From the cell containing the given text, extract its center point as [X, Y] coordinate. 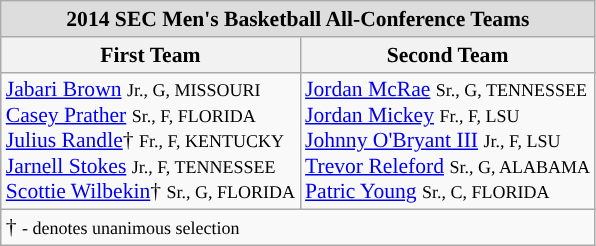
† - denotes unanimous selection [298, 228]
Second Team [448, 55]
Jordan McRae Sr., G, TENNESSEEJordan Mickey Fr., F, LSUJohnny O'Bryant III Jr., F, LSUTrevor Releford Sr., G, ALABAMAPatric Young Sr., C, FLORIDA [448, 141]
2014 SEC Men's Basketball All-Conference Teams [298, 19]
First Team [150, 55]
